Output the (x, y) coordinate of the center of the cell containing the given text.  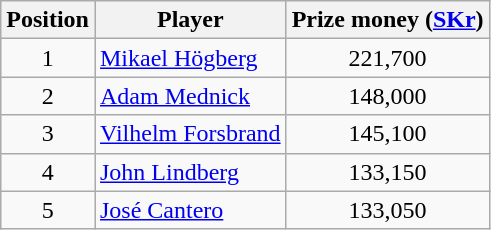
1 (48, 58)
Vilhelm Forsbrand (190, 134)
Position (48, 20)
Adam Mednick (190, 96)
4 (48, 172)
John Lindberg (190, 172)
133,150 (388, 172)
Player (190, 20)
3 (48, 134)
Mikael Högberg (190, 58)
145,100 (388, 134)
José Cantero (190, 210)
2 (48, 96)
5 (48, 210)
221,700 (388, 58)
Prize money (SKr) (388, 20)
148,000 (388, 96)
133,050 (388, 210)
